Search for the cell housing the specified text and yield its (x, y) center coordinate. 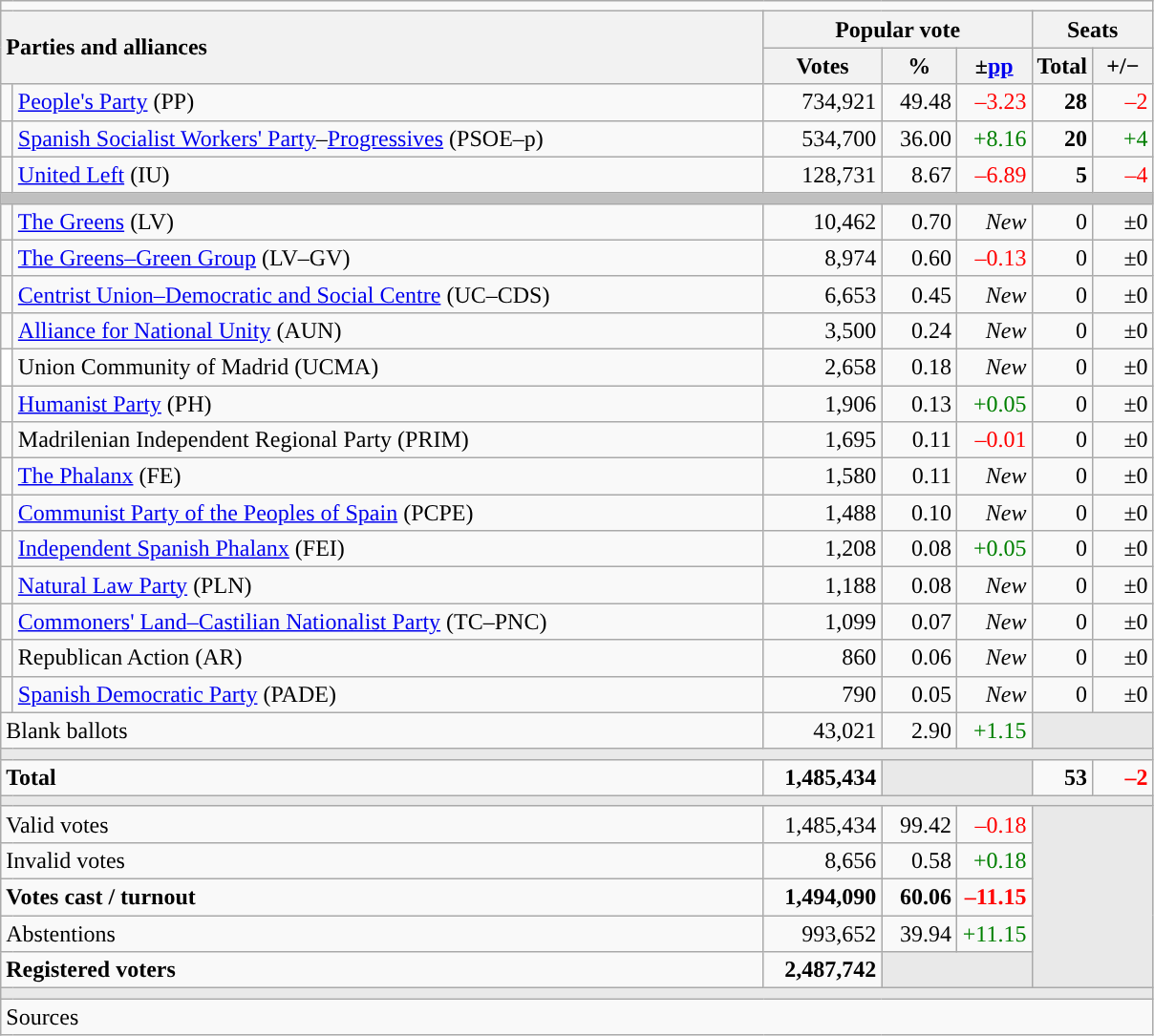
0.06 (919, 658)
0.18 (919, 367)
Commoners' Land–Castilian Nationalist Party (TC–PNC) (388, 622)
0.24 (919, 330)
±pp (994, 66)
Invalid votes (382, 860)
8,656 (823, 860)
Centrist Union–Democratic and Social Centre (UC–CDS) (388, 294)
–11.15 (994, 897)
United Left (IU) (388, 175)
0.70 (919, 222)
1,695 (823, 440)
–0.18 (994, 824)
Madrilenian Independent Regional Party (PRIM) (388, 440)
People's Party (PP) (388, 102)
Blank ballots (382, 730)
0.58 (919, 860)
Spanish Democratic Party (PADE) (388, 694)
28 (1062, 102)
128,731 (823, 175)
49.48 (919, 102)
Natural Law Party (PLN) (388, 585)
+/− (1123, 66)
1,208 (823, 549)
+1.15 (994, 730)
39.94 (919, 933)
0.45 (919, 294)
The Greens (LV) (388, 222)
Seats (1093, 30)
8,974 (823, 258)
–3.23 (994, 102)
99.42 (919, 824)
Spanish Socialist Workers' Party–Progressives (PSOE–p) (388, 138)
% (919, 66)
6,653 (823, 294)
534,700 (823, 138)
1,099 (823, 622)
–0.01 (994, 440)
1,580 (823, 476)
8.67 (919, 175)
0.60 (919, 258)
1,494,090 (823, 897)
0.05 (919, 694)
+11.15 (994, 933)
3,500 (823, 330)
–6.89 (994, 175)
Abstentions (382, 933)
60.06 (919, 897)
–4 (1123, 175)
+8.16 (994, 138)
+4 (1123, 138)
1,906 (823, 404)
Humanist Party (PH) (388, 404)
790 (823, 694)
20 (1062, 138)
10,462 (823, 222)
734,921 (823, 102)
+0.18 (994, 860)
Communist Party of the Peoples of Spain (PCPE) (388, 513)
0.13 (919, 404)
Votes cast / turnout (382, 897)
993,652 (823, 933)
5 (1062, 175)
The Greens–Green Group (LV–GV) (388, 258)
Sources (577, 1017)
1,488 (823, 513)
2.90 (919, 730)
53 (1062, 777)
0.07 (919, 622)
860 (823, 658)
0.10 (919, 513)
Valid votes (382, 824)
Popular vote (898, 30)
2,487,742 (823, 970)
Alliance for National Unity (AUN) (388, 330)
Independent Spanish Phalanx (FEI) (388, 549)
Union Community of Madrid (UCMA) (388, 367)
The Phalanx (FE) (388, 476)
Votes (823, 66)
–0.13 (994, 258)
2,658 (823, 367)
1,188 (823, 585)
Registered voters (382, 970)
36.00 (919, 138)
43,021 (823, 730)
Parties and alliances (382, 48)
Republican Action (AR) (388, 658)
